Determine the [x, y] coordinate at the center of the cell enclosing the given text.  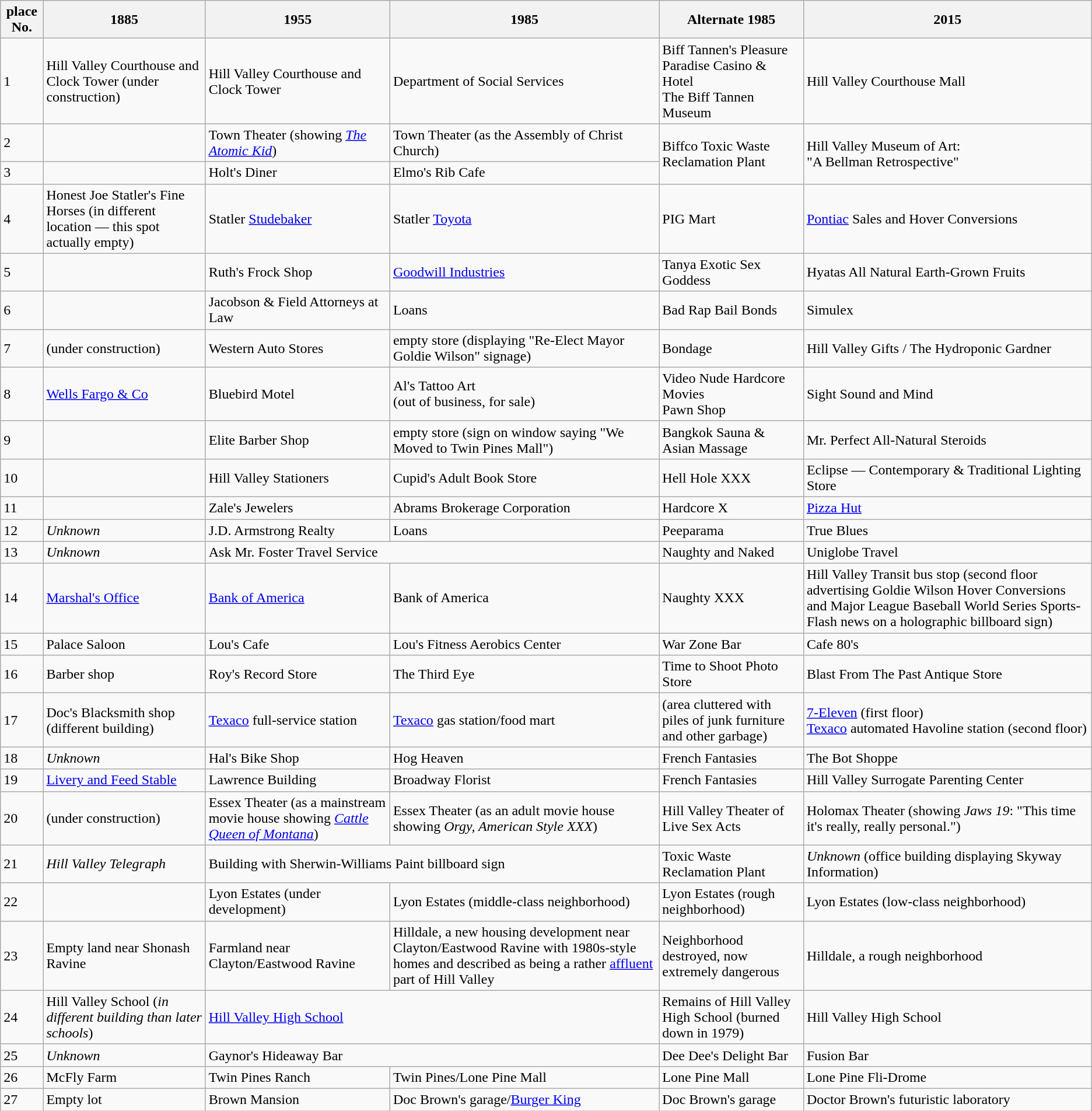
Naughty and Naked [731, 553]
17 [22, 720]
Lyon Estates (rough neighborhood) [731, 902]
Holt's Diner [297, 173]
Barber shop [124, 675]
7 [22, 348]
Hill Valley Stationers [297, 477]
Dee Dee's Delight Bar [731, 1055]
The Third Eye [524, 675]
Lone Pine Mall [731, 1077]
Remains of Hill Valley High School (burned down in 1979) [731, 1017]
Doc Brown's garage [731, 1099]
Hyatas All Natural Earth-Grown Fruits [947, 272]
J.D. Armstrong Realty [297, 530]
Farmland near Clayton/Eastwood Ravine [297, 956]
Department of Social Services [524, 81]
Bondage [731, 348]
Holomax Theater (showing Jaws 19: "This time it's really, really personal.") [947, 818]
18 [22, 758]
Hill Valley Courthouse and Clock Tower [297, 81]
Town Theater (showing The Atomic Kid) [297, 142]
Hill Valley Surrogate Parenting Center [947, 780]
Hill Valley Courthouse Mall [947, 81]
(area cluttered with piles of junk furniture and other garbage) [731, 720]
Essex Theater (as an adult movie house showing Orgy, American Style XXX) [524, 818]
place No. [22, 20]
Blast From The Past Antique Store [947, 675]
Broadway Florist [524, 780]
Texaco full-service station [297, 720]
Time to Shoot Photo Store [731, 675]
11 [22, 508]
Honest Joe Statler's Fine Horses (in different location — this spot actually empty) [124, 218]
16 [22, 675]
Abrams Brokerage Corporation [524, 508]
25 [22, 1055]
6 [22, 310]
Marshal's Office [124, 599]
22 [22, 902]
Empty land near Shonash Ravine [124, 956]
Bad Rap Bail Bonds [731, 310]
Hog Heaven [524, 758]
Unknown (office building displaying Skyway Information) [947, 864]
Livery and Feed Stable [124, 780]
Doctor Brown's futuristic laboratory [947, 1099]
Hill Valley Telegraph [124, 864]
Hilldale, a new housing development near Clayton/Eastwood Ravine with 1980s-style homes and described as being a rather affluent part of Hill Valley [524, 956]
21 [22, 864]
Uniglobe Travel [947, 553]
Neighborhood destroyed, now extremely dangerous [731, 956]
Lyon Estates (low-class neighborhood) [947, 902]
4 [22, 218]
PIG Mart [731, 218]
Mr. Perfect All-Natural Steroids [947, 440]
1 [22, 81]
Lyon Estates (under development) [297, 902]
Hilldale, a rough neighborhood [947, 956]
1955 [297, 20]
Hill Valley Gifts / The Hydroponic Gardner [947, 348]
Toxic Waste Reclamation Plant [731, 864]
Building with Sherwin-Williams Paint billboard sign [432, 864]
26 [22, 1077]
Empty lot [124, 1099]
Sight Sound and Mind [947, 394]
23 [22, 956]
Bangkok Sauna & Asian Massage [731, 440]
Biffco Toxic Waste Reclamation Plant [731, 154]
Video Nude Hardcore MoviesPawn Shop [731, 394]
8 [22, 394]
1885 [124, 20]
Alternate 1985 [731, 20]
Lone Pine Fli-Drome [947, 1077]
Lou's Cafe [297, 644]
Biff Tannen's Pleasure Paradise Casino & HotelThe Biff Tannen Museum [731, 81]
Essex Theater (as a mainstream movie house showing Cattle Queen of Montana) [297, 818]
Naughty XXX [731, 599]
Doc Brown's garage/Burger King [524, 1099]
Statler Toyota [524, 218]
9 [22, 440]
Pizza Hut [947, 508]
Western Auto Stores [297, 348]
Hill Valley Courthouse and Clock Tower (under construction) [124, 81]
Tanya Exotic Sex Goddess [731, 272]
empty store (displaying "Re-Elect Mayor Goldie Wilson" signage) [524, 348]
Roy's Record Store [297, 675]
13 [22, 553]
2015 [947, 20]
Eclipse — Contemporary & Traditional Lighting Store [947, 477]
Ruth's Frock Shop [297, 272]
Simulex [947, 310]
15 [22, 644]
7-Eleven (first floor)Texaco automated Havoline station (second floor) [947, 720]
Pontiac Sales and Hover Conversions [947, 218]
Bluebird Motel [297, 394]
Lyon Estates (middle-class neighborhood) [524, 902]
Elmo's Rib Cafe [524, 173]
Lou's Fitness Aerobics Center [524, 644]
Hill Valley School (in different building than later schools) [124, 1017]
Texaco gas station/food mart [524, 720]
empty store (sign on window saying "We Moved to Twin Pines Mall") [524, 440]
1985 [524, 20]
20 [22, 818]
Lawrence Building [297, 780]
Cafe 80's [947, 644]
24 [22, 1017]
Twin Pines Ranch [297, 1077]
The Bot Shoppe [947, 758]
Goodwill Industries [524, 272]
Wells Fargo & Co [124, 394]
Ask Mr. Foster Travel Service [432, 553]
14 [22, 599]
2 [22, 142]
Hell Hole XXX [731, 477]
Hardcore X [731, 508]
Town Theater (as the Assembly of Christ Church) [524, 142]
Elite Barber Shop [297, 440]
Fusion Bar [947, 1055]
Doc's Blacksmith shop (different building) [124, 720]
Hill Valley Museum of Art:"A Bellman Retrospective" [947, 154]
Twin Pines/Lone Pine Mall [524, 1077]
3 [22, 173]
10 [22, 477]
5 [22, 272]
True Blues [947, 530]
Brown Mansion [297, 1099]
Statler Studebaker [297, 218]
Hill Valley Theater of Live Sex Acts [731, 818]
27 [22, 1099]
Palace Saloon [124, 644]
Peeparama [731, 530]
12 [22, 530]
War Zone Bar [731, 644]
Gaynor's Hideaway Bar [432, 1055]
Hal's Bike Shop [297, 758]
McFly Farm [124, 1077]
Cupid's Adult Book Store [524, 477]
Jacobson & Field Attorneys at Law [297, 310]
Al's Tattoo Art(out of business, for sale) [524, 394]
Zale's Jewelers [297, 508]
19 [22, 780]
